Provide the (X, Y) coordinate of the cell's center where the given text is located.  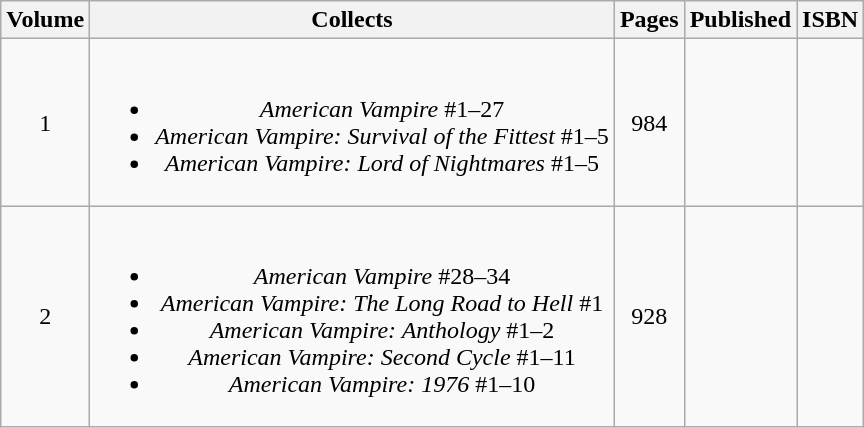
2 (46, 316)
Published (740, 20)
American Vampire #1–27American Vampire: Survival of the Fittest #1–5American Vampire: Lord of Nightmares #1–5 (352, 122)
928 (649, 316)
1 (46, 122)
Volume (46, 20)
Pages (649, 20)
Collects (352, 20)
984 (649, 122)
ISBN (830, 20)
